Determine the [X, Y] coordinate at the center of the cell enclosing the given text.  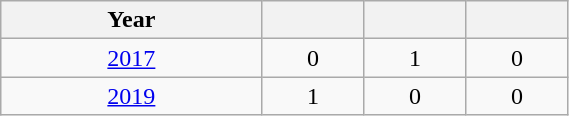
2017 [132, 58]
Year [132, 20]
2019 [132, 96]
